Capture the cell that displays the provided text and extract its [X, Y] central coordinate. 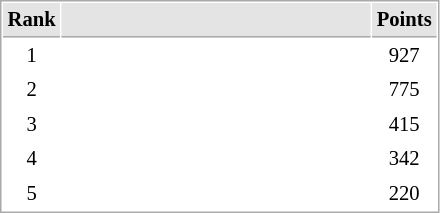
5 [32, 194]
1 [32, 56]
Points [404, 20]
775 [404, 90]
2 [32, 90]
220 [404, 194]
342 [404, 158]
Rank [32, 20]
415 [404, 124]
4 [32, 158]
3 [32, 124]
927 [404, 56]
